Scan for the cell matching the given text and deliver its (x, y) coordinate at center. 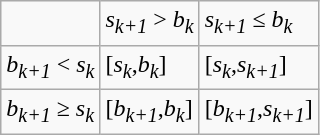
[bk+1,sk+1] (258, 111)
bk+1 ≥ sk (50, 111)
sk+1 ≤ bk (258, 23)
sk+1 > bk (150, 23)
[sk,bk] (150, 67)
[sk,sk+1] (258, 67)
bk+1 < sk (50, 67)
[bk+1,bk] (150, 111)
